Find where the given text appears and provide that cell's center as [x, y] coordinate. 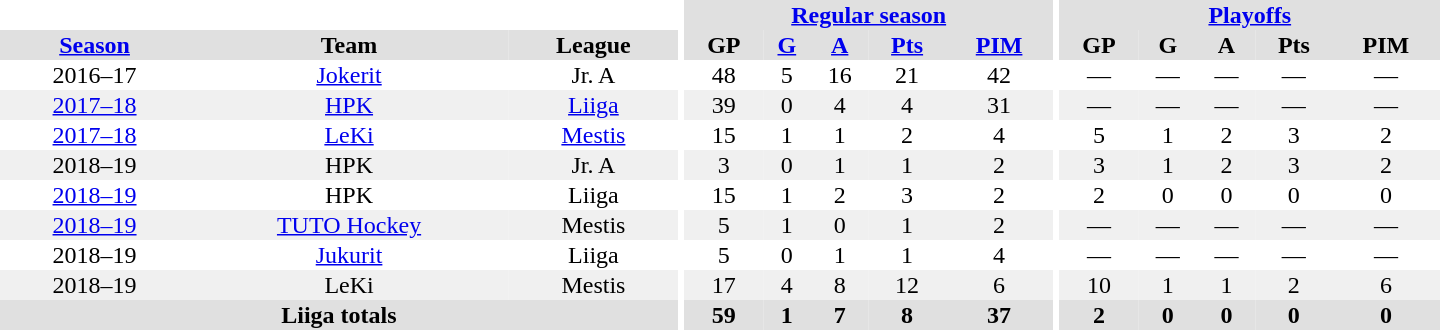
37 [999, 315]
League [594, 45]
Liiga totals [339, 315]
21 [907, 75]
48 [724, 75]
Playoffs [1250, 15]
Jokerit [349, 75]
17 [724, 285]
59 [724, 315]
39 [724, 105]
7 [840, 315]
Team [349, 45]
Regular season [868, 15]
31 [999, 105]
TUTO Hockey [349, 225]
10 [1100, 285]
Season [94, 45]
12 [907, 285]
2016–17 [94, 75]
16 [840, 75]
42 [999, 75]
Jukurit [349, 255]
